Locate the cell with the specified text and output its [x, y] center coordinate. 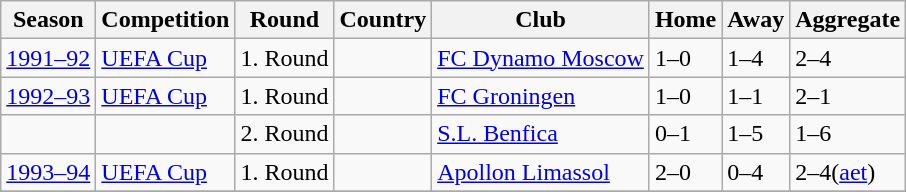
S.L. Benfica [541, 134]
FC Dynamo Moscow [541, 58]
Apollon Limassol [541, 172]
Club [541, 20]
2. Round [284, 134]
2–1 [848, 96]
1–6 [848, 134]
2–4 [848, 58]
1–5 [756, 134]
FC Groningen [541, 96]
0–4 [756, 172]
2–4(aet) [848, 172]
0–1 [685, 134]
Competition [166, 20]
Aggregate [848, 20]
1992–93 [48, 96]
2–0 [685, 172]
Home [685, 20]
Away [756, 20]
Season [48, 20]
Country [383, 20]
Round [284, 20]
1–4 [756, 58]
1–1 [756, 96]
1993–94 [48, 172]
1991–92 [48, 58]
